Detect which cell encompasses the target text, then output its (x, y) center coordinate. 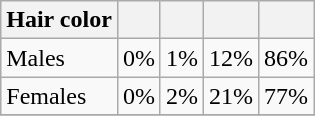
12% (230, 58)
1% (182, 58)
21% (230, 96)
Females (60, 96)
2% (182, 96)
86% (286, 58)
Males (60, 58)
77% (286, 96)
Hair color (60, 20)
